Provide the [X, Y] coordinate of the cell's center where the given text is located.  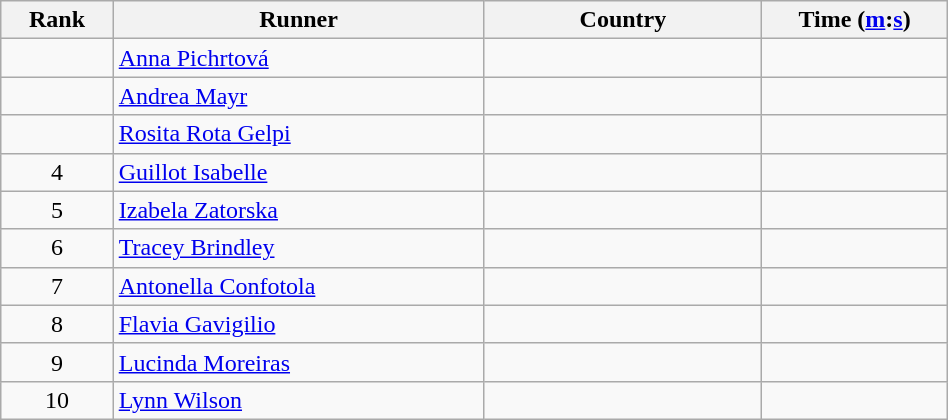
4 [57, 172]
8 [57, 324]
9 [57, 362]
Lynn Wilson [298, 400]
Runner [298, 20]
Time (m:s) [854, 20]
Izabela Zatorska [298, 210]
5 [57, 210]
Country [623, 20]
10 [57, 400]
Rosita Rota Gelpi [298, 134]
Guillot Isabelle [298, 172]
7 [57, 286]
6 [57, 248]
Antonella Confotola [298, 286]
Tracey Brindley [298, 248]
Rank [57, 20]
Lucinda Moreiras [298, 362]
Andrea Mayr [298, 96]
Flavia Gavigilio [298, 324]
Anna Pichrtová [298, 58]
